Capture the cell that displays the provided text and extract its [x, y] central coordinate. 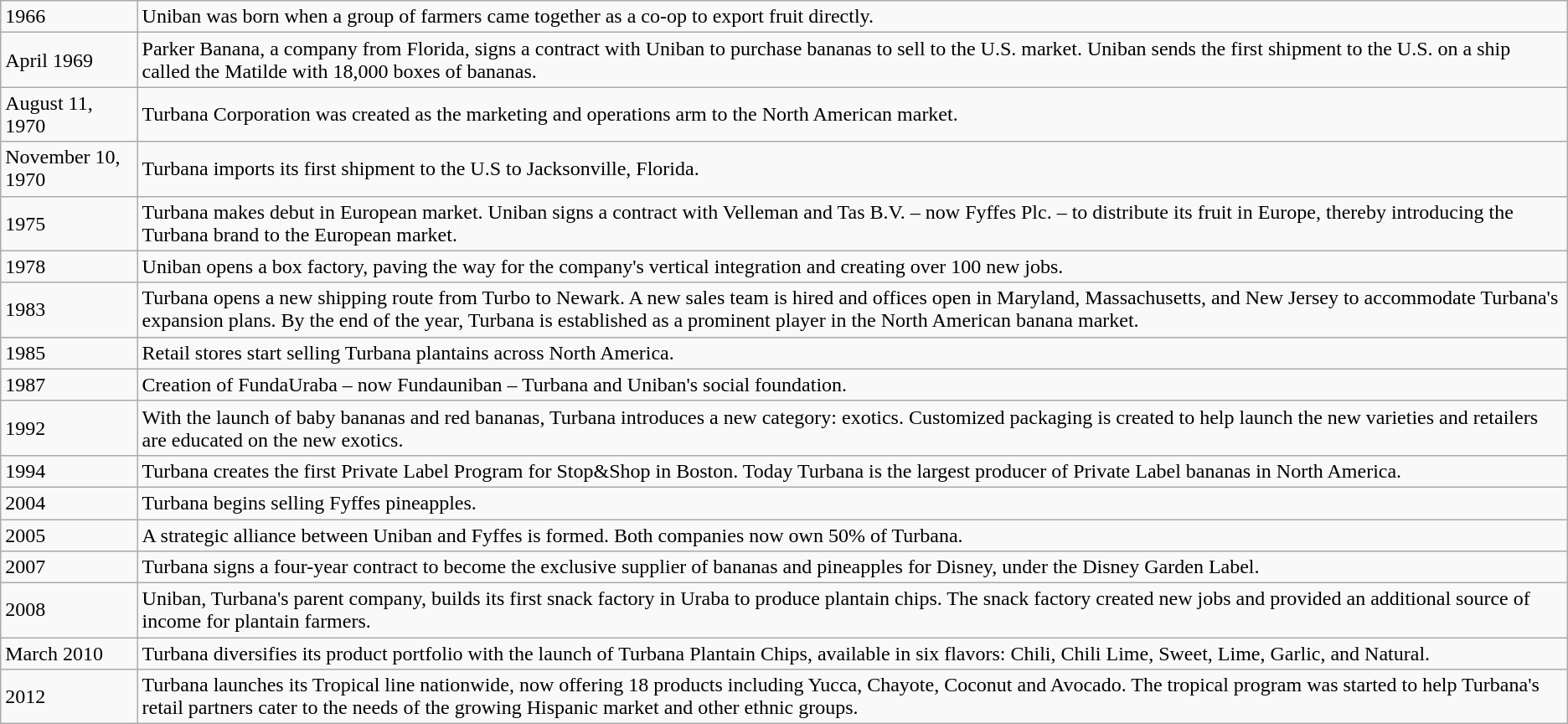
2004 [69, 503]
Retail stores start selling Turbana plantains across North America. [853, 353]
1978 [69, 266]
1975 [69, 223]
Turbana imports its first shipment to the U.S to Jacksonville, Florida. [853, 169]
1985 [69, 353]
March 2010 [69, 654]
Uniban opens a box factory, paving the way for the company's vertical integration and creating over 100 new jobs. [853, 266]
2008 [69, 610]
1983 [69, 310]
1992 [69, 427]
2012 [69, 697]
1987 [69, 385]
Turbana signs a four-year contract to become the exclusive supplier of bananas and pineapples for Disney, under the Disney Garden Label. [853, 567]
Creation of FundaUraba – now Fundauniban – Turbana and Uniban's social foundation. [853, 385]
1966 [69, 17]
August 11, 1970 [69, 114]
Turbana Corporation was created as the marketing and operations arm to the North American market. [853, 114]
A strategic alliance between Uniban and Fyffes is formed. Both companies now own 50% of Turbana. [853, 535]
Turbana begins selling Fyffes pineapples. [853, 503]
2005 [69, 535]
2007 [69, 567]
April 1969 [69, 60]
November 10, 1970 [69, 169]
Uniban was born when a group of farmers came together as a co-op to export fruit directly. [853, 17]
1994 [69, 471]
